Locate the cell with the specified text and output its (x, y) center coordinate. 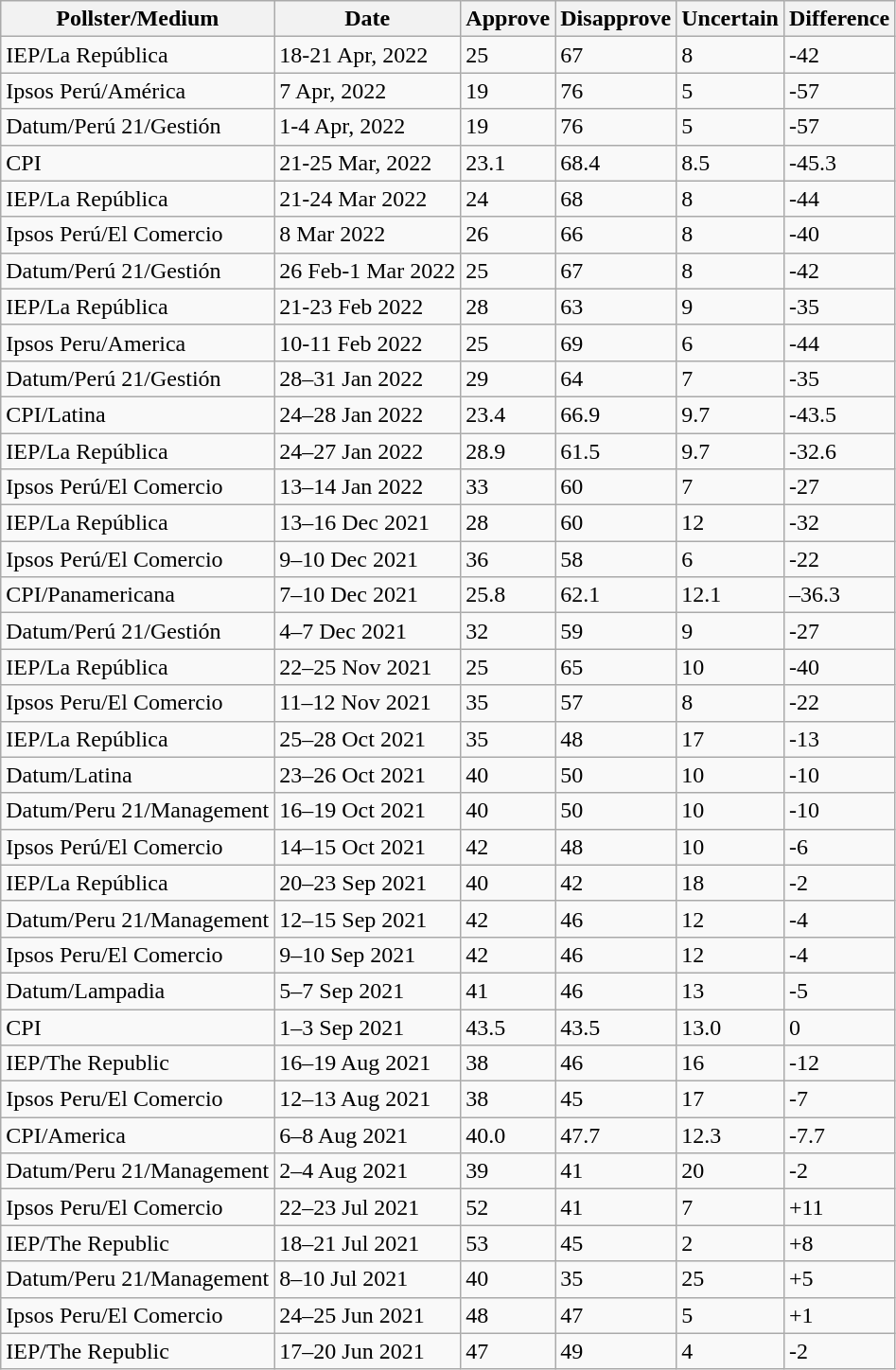
68 (616, 199)
16 (730, 1063)
Pollster/Medium (138, 19)
62.1 (616, 595)
5–7 Sep 2021 (367, 991)
49 (616, 1351)
Disapprove (616, 19)
-32 (838, 523)
66.9 (616, 414)
12.1 (730, 595)
21-24 Mar 2022 (367, 199)
1-4 Apr, 2022 (367, 127)
4 (730, 1351)
0 (838, 1027)
23–26 Oct 2021 (367, 775)
25.8 (508, 595)
53 (508, 1243)
28–31 Jan 2022 (367, 378)
-45.3 (838, 163)
24 (508, 199)
28.9 (508, 451)
12–15 Sep 2021 (367, 919)
61.5 (616, 451)
17–20 Jun 2021 (367, 1351)
-43.5 (838, 414)
66 (616, 235)
Datum/Latina (138, 775)
6–8 Aug 2021 (367, 1135)
25–28 Oct 2021 (367, 739)
14–15 Oct 2021 (367, 847)
11–12 Nov 2021 (367, 703)
Approve (508, 19)
2–4 Aug 2021 (367, 1171)
59 (616, 631)
22–25 Nov 2021 (367, 667)
+1 (838, 1315)
29 (508, 378)
65 (616, 667)
9–10 Sep 2021 (367, 955)
40.0 (508, 1135)
13.0 (730, 1027)
-6 (838, 847)
26 Feb-1 Mar 2022 (367, 271)
+11 (838, 1207)
4–7 Dec 2021 (367, 631)
12.3 (730, 1135)
33 (508, 487)
-7 (838, 1099)
21-23 Feb 2022 (367, 307)
7 Apr, 2022 (367, 91)
1–3 Sep 2021 (367, 1027)
16–19 Oct 2021 (367, 811)
32 (508, 631)
10-11 Feb 2022 (367, 342)
18–21 Jul 2021 (367, 1243)
9–10 Dec 2021 (367, 559)
22–23 Jul 2021 (367, 1207)
24–28 Jan 2022 (367, 414)
8–10 Jul 2021 (367, 1279)
-7.7 (838, 1135)
CPI/America (138, 1135)
8.5 (730, 163)
7–10 Dec 2021 (367, 595)
57 (616, 703)
20 (730, 1171)
Datum/Lampadia (138, 991)
13–16 Dec 2021 (367, 523)
39 (508, 1171)
63 (616, 307)
Date (367, 19)
Uncertain (730, 19)
16–19 Aug 2021 (367, 1063)
36 (508, 559)
+8 (838, 1243)
-13 (838, 739)
–36.3 (838, 595)
21-25 Mar, 2022 (367, 163)
13 (730, 991)
Difference (838, 19)
CPI/Latina (138, 414)
58 (616, 559)
23.1 (508, 163)
68.4 (616, 163)
+5 (838, 1279)
CPI/Panamericana (138, 595)
24–25 Jun 2021 (367, 1315)
52 (508, 1207)
69 (616, 342)
20–23 Sep 2021 (367, 883)
-32.6 (838, 451)
23.4 (508, 414)
Ipsos Peru/America (138, 342)
12–13 Aug 2021 (367, 1099)
18-21 Apr, 2022 (367, 55)
24–27 Jan 2022 (367, 451)
13–14 Jan 2022 (367, 487)
18 (730, 883)
-12 (838, 1063)
-5 (838, 991)
64 (616, 378)
Ipsos Perú/América (138, 91)
26 (508, 235)
47.7 (616, 1135)
8 Mar 2022 (367, 235)
2 (730, 1243)
